Search for the cell housing the specified text and yield its (x, y) center coordinate. 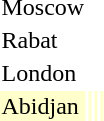
Rabat (43, 40)
Abidjan (43, 106)
London (43, 73)
